Pinpoint the cell where the given text exists, returning its (x, y) midpoint coordinate. 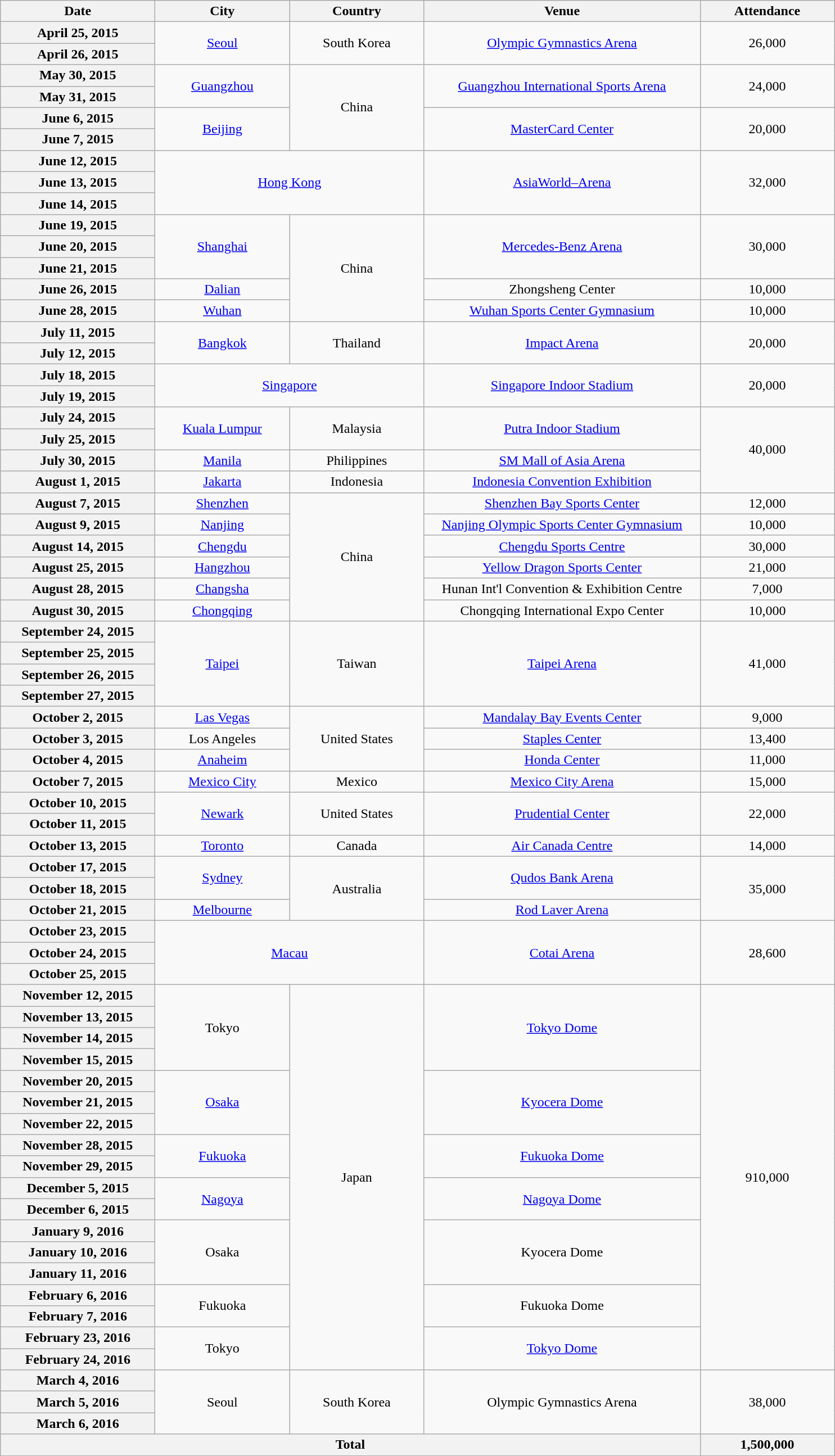
Hunan Int'l Convention & Exhibition Centre (562, 589)
Melbourne (223, 910)
November 20, 2015 (78, 1081)
January 9, 2016 (78, 1231)
Nagoya (223, 1199)
February 7, 2016 (78, 1317)
June 13, 2015 (78, 182)
Zhongsheng Center (562, 290)
October 2, 2015 (78, 717)
June 26, 2015 (78, 290)
Total (350, 1445)
July 19, 2015 (78, 396)
October 11, 2015 (78, 824)
November 21, 2015 (78, 1102)
August 28, 2015 (78, 589)
1,500,000 (767, 1445)
June 6, 2015 (78, 118)
Indonesia Convention Exhibition (562, 482)
January 11, 2016 (78, 1273)
Impact Arena (562, 343)
Wuhan (223, 311)
September 27, 2015 (78, 696)
July 24, 2015 (78, 418)
July 11, 2015 (78, 332)
Air Canada Centre (562, 845)
November 12, 2015 (78, 996)
March 4, 2016 (78, 1381)
Toronto (223, 845)
Philippines (356, 460)
June 20, 2015 (78, 246)
December 5, 2015 (78, 1188)
Wuhan Sports Center Gymnasium (562, 311)
November 22, 2015 (78, 1124)
Taipei (223, 664)
March 5, 2016 (78, 1402)
Putra Indoor Stadium (562, 428)
Thailand (356, 343)
February 6, 2016 (78, 1295)
August 9, 2015 (78, 524)
November 28, 2015 (78, 1145)
October 24, 2015 (78, 953)
9,000 (767, 717)
Guangzhou International Sports Arena (562, 86)
910,000 (767, 1177)
21,000 (767, 567)
May 30, 2015 (78, 75)
Nanjing (223, 524)
August 25, 2015 (78, 567)
Guangzhou (223, 86)
Canada (356, 845)
March 6, 2016 (78, 1423)
26,000 (767, 43)
Rod Laver Arena (562, 910)
Hong Kong (290, 182)
Shenzhen (223, 503)
Prudential Center (562, 813)
April 26, 2015 (78, 54)
Mexico (356, 781)
Yellow Dragon Sports Center (562, 567)
24,000 (767, 86)
Chongqing International Expo Center (562, 610)
December 6, 2015 (78, 1209)
Jakarta (223, 482)
Venue (562, 11)
Date (78, 11)
41,000 (767, 664)
AsiaWorld–Arena (562, 182)
Japan (356, 1177)
October 4, 2015 (78, 760)
Chongqing (223, 610)
Staples Center (562, 739)
Qudos Bank Arena (562, 878)
28,600 (767, 952)
Shanghai (223, 246)
November 29, 2015 (78, 1166)
Chengdu Sports Centre (562, 546)
November 13, 2015 (78, 1017)
15,000 (767, 781)
Singapore Indoor Stadium (562, 386)
Los Angeles (223, 739)
Nagoya Dome (562, 1199)
7,000 (767, 589)
Singapore (290, 386)
Mercedes-Benz Arena (562, 246)
Anaheim (223, 760)
October 25, 2015 (78, 974)
Mexico City (223, 781)
October 18, 2015 (78, 888)
November 14, 2015 (78, 1038)
Hangzhou (223, 567)
June 28, 2015 (78, 311)
June 7, 2015 (78, 139)
Honda Center (562, 760)
Bangkok (223, 343)
October 7, 2015 (78, 781)
12,000 (767, 503)
April 25, 2015 (78, 33)
August 1, 2015 (78, 482)
Taiwan (356, 664)
Dalian (223, 290)
July 30, 2015 (78, 460)
Country (356, 11)
October 13, 2015 (78, 845)
SM Mall of Asia Arena (562, 460)
Sydney (223, 878)
Shenzhen Bay Sports Center (562, 503)
32,000 (767, 182)
June 14, 2015 (78, 204)
February 23, 2016 (78, 1338)
Cotai Arena (562, 952)
Las Vegas (223, 717)
Chengdu (223, 546)
September 26, 2015 (78, 675)
June 19, 2015 (78, 225)
38,000 (767, 1402)
January 10, 2016 (78, 1252)
Manila (223, 460)
September 24, 2015 (78, 632)
35,000 (767, 888)
July 18, 2015 (78, 375)
14,000 (767, 845)
November 15, 2015 (78, 1060)
October 23, 2015 (78, 931)
August 30, 2015 (78, 610)
Mandalay Bay Events Center (562, 717)
Mexico City Arena (562, 781)
Kuala Lumpur (223, 428)
Indonesia (356, 482)
Beijing (223, 129)
July 12, 2015 (78, 354)
September 25, 2015 (78, 653)
Taipei Arena (562, 664)
August 14, 2015 (78, 546)
July 25, 2015 (78, 439)
Malaysia (356, 428)
22,000 (767, 813)
Attendance (767, 11)
May 31, 2015 (78, 97)
August 7, 2015 (78, 503)
11,000 (767, 760)
13,400 (767, 739)
City (223, 11)
Changsha (223, 589)
40,000 (767, 450)
June 21, 2015 (78, 268)
October 3, 2015 (78, 739)
Macau (290, 952)
February 24, 2016 (78, 1359)
Nanjing Olympic Sports Center Gymnasium (562, 524)
June 12, 2015 (78, 161)
October 21, 2015 (78, 910)
October 10, 2015 (78, 803)
Newark (223, 813)
MasterCard Center (562, 129)
Australia (356, 888)
October 17, 2015 (78, 867)
